Determine the [x, y] coordinate at the center of the cell enclosing the given text.  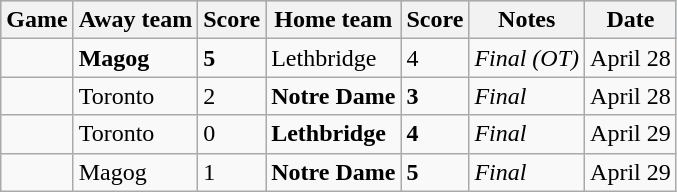
Away team [136, 20]
2 [232, 96]
Home team [334, 20]
1 [232, 172]
Game [37, 20]
0 [232, 134]
Date [631, 20]
Final (OT) [527, 58]
Notes [527, 20]
3 [435, 96]
